Extract the (x, y) coordinate from the center of the cell holding the provided text.  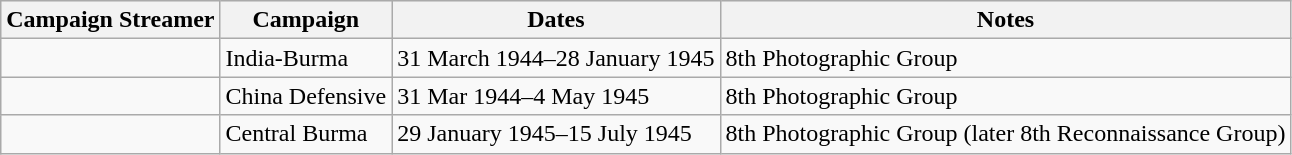
Campaign (306, 20)
China Defensive (306, 96)
Notes (1006, 20)
India-Burma (306, 58)
Dates (556, 20)
Central Burma (306, 134)
Campaign Streamer (110, 20)
31 March 1944–28 January 1945 (556, 58)
31 Mar 1944–4 May 1945 (556, 96)
29 January 1945–15 July 1945 (556, 134)
8th Photographic Group (later 8th Reconnaissance Group) (1006, 134)
